Return (X, Y) of the center of cell containing provided text 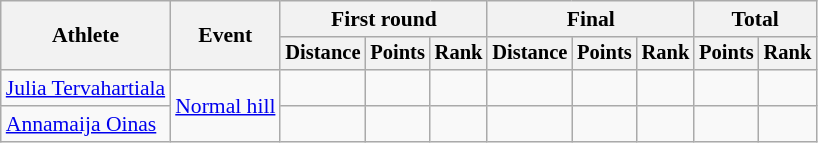
Julia Tervahartiala (86, 88)
First round (384, 19)
Annamaija Oinas (86, 124)
Normal hill (225, 106)
Total (755, 19)
Event (225, 36)
Athlete (86, 36)
Final (590, 19)
